Return the [x, y] coordinate for the center point of the cell that contains the specified text.  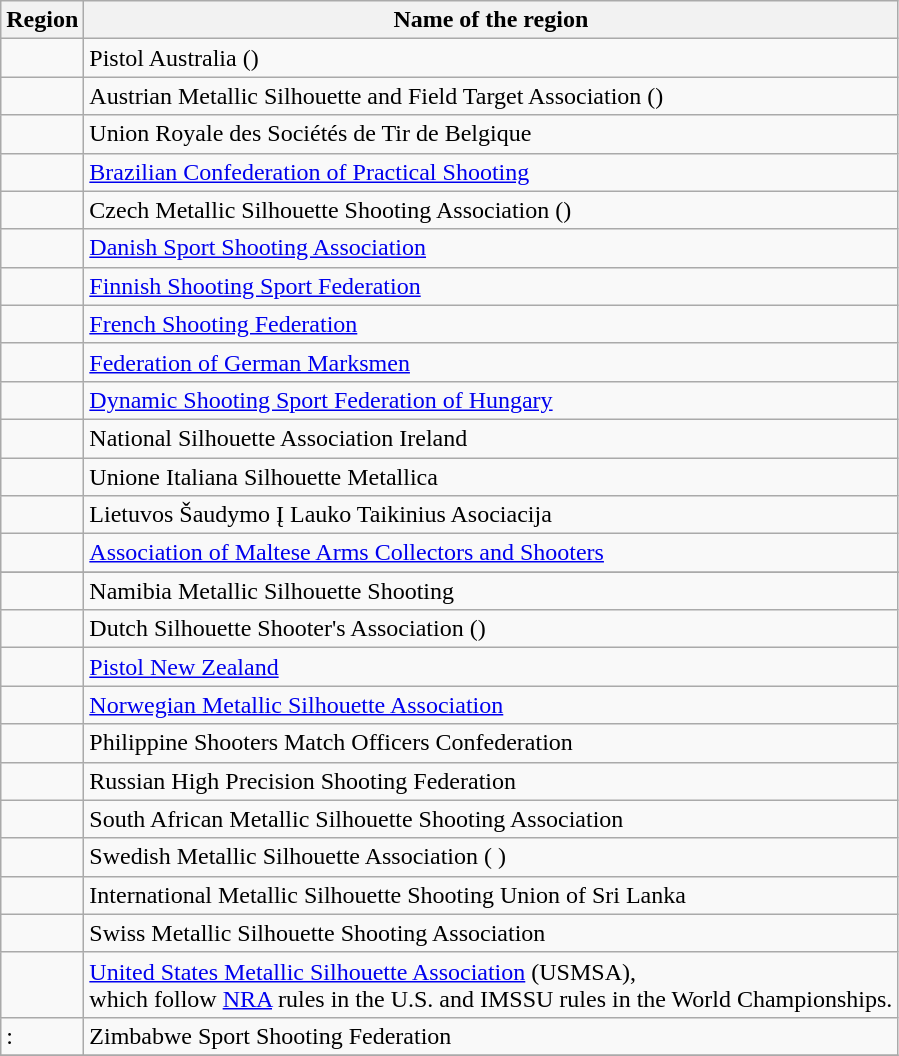
National Silhouette Association Ireland [491, 438]
Swedish Metallic Silhouette Association ( ) [491, 857]
South African Metallic Silhouette Shooting Association [491, 819]
International Metallic Silhouette Shooting Union of Sri Lanka [491, 895]
Swiss Metallic Silhouette Shooting Association [491, 933]
Norwegian Metallic Silhouette Association [491, 705]
Association of Maltese Arms Collectors and Shooters [491, 553]
Finnish Shooting Sport Federation [491, 286]
Union Royale des Sociétés de Tir de Belgique [491, 134]
Region [42, 20]
Czech Metallic Silhouette Shooting Association () [491, 210]
Danish Sport Shooting Association [491, 248]
Pistol Australia () [491, 58]
French Shooting Federation [491, 324]
Austrian Metallic Silhouette and Field Target Association () [491, 96]
Namibia Metallic Silhouette Shooting [491, 591]
Dutch Silhouette Shooter's Association () [491, 629]
Federation of German Marksmen [491, 362]
Russian High Precision Shooting Federation [491, 781]
United States Metallic Silhouette Association (USMSA), which follow NRA rules in the U.S. and IMSSU rules in the World Championships. [491, 984]
Zimbabwe Sport Shooting Federation [491, 1036]
Dynamic Shooting Sport Federation of Hungary [491, 400]
Unione Italiana Silhouette Metallica [491, 477]
: [42, 1036]
Lietuvos Šaudymo Į Lauko Taikinius Asociacija [491, 515]
Brazilian Confederation of Practical Shooting [491, 172]
Name of the region [491, 20]
Pistol New Zealand [491, 667]
Philippine Shooters Match Officers Confederation [491, 743]
